Detect which cell encompasses the target text, then output its [X, Y] center coordinate. 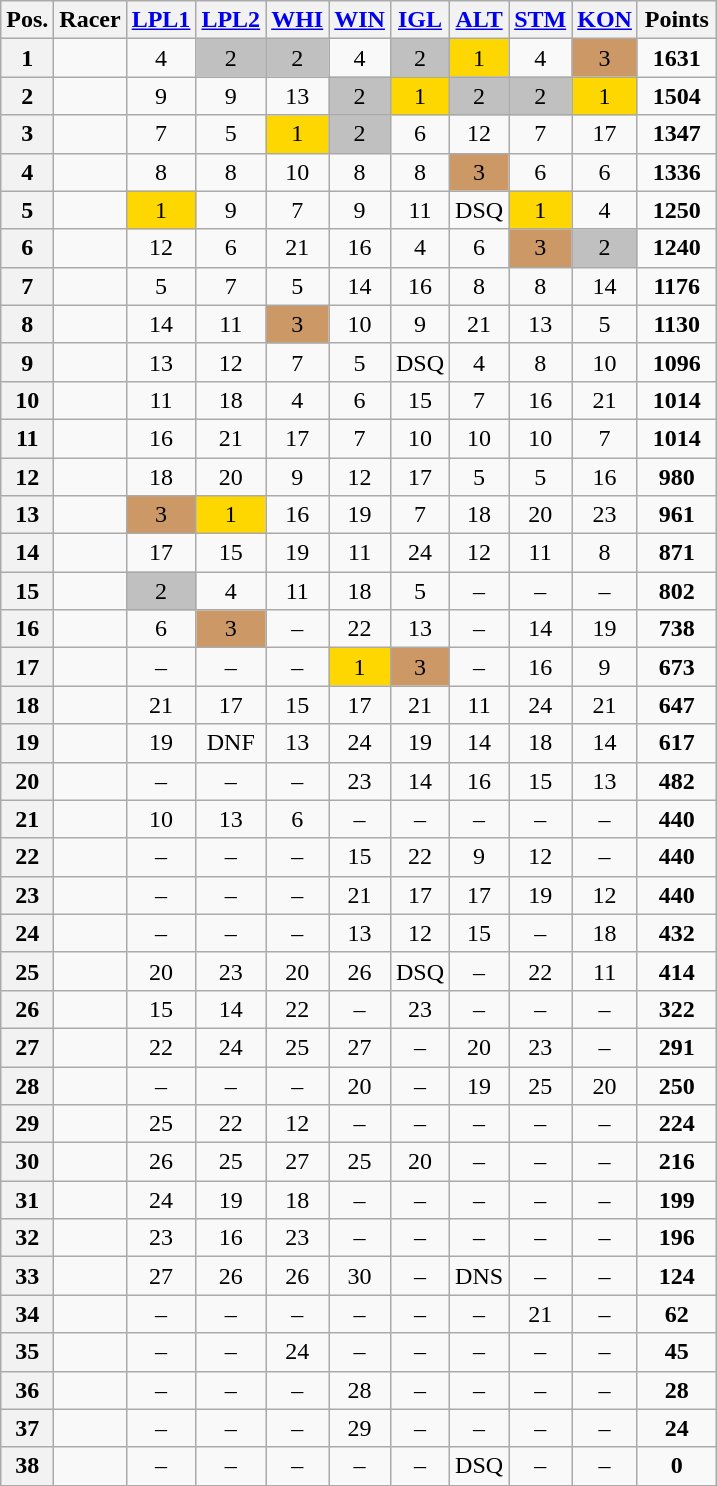
WIN [360, 20]
1347 [676, 134]
250 [676, 1085]
WHI [298, 20]
DNF [231, 743]
LPL2 [231, 20]
KON [605, 20]
45 [676, 1352]
738 [676, 629]
1130 [676, 324]
34 [28, 1314]
Points [676, 20]
38 [28, 1466]
291 [676, 1047]
33 [28, 1276]
32 [28, 1238]
ALT [480, 20]
1240 [676, 248]
980 [676, 477]
216 [676, 1162]
62 [676, 1314]
1504 [676, 96]
35 [28, 1352]
0 [676, 1466]
196 [676, 1238]
673 [676, 667]
1631 [676, 58]
1176 [676, 286]
LPL1 [161, 20]
1096 [676, 362]
961 [676, 515]
31 [28, 1200]
124 [676, 1276]
224 [676, 1124]
871 [676, 553]
414 [676, 971]
STM [540, 20]
DNS [480, 1276]
432 [676, 933]
322 [676, 1009]
Racer [90, 20]
647 [676, 705]
482 [676, 781]
1336 [676, 172]
Pos. [28, 20]
36 [28, 1390]
37 [28, 1428]
199 [676, 1200]
1250 [676, 210]
IGL [420, 20]
617 [676, 743]
802 [676, 591]
